Search for the cell housing the specified text and yield its (X, Y) center coordinate. 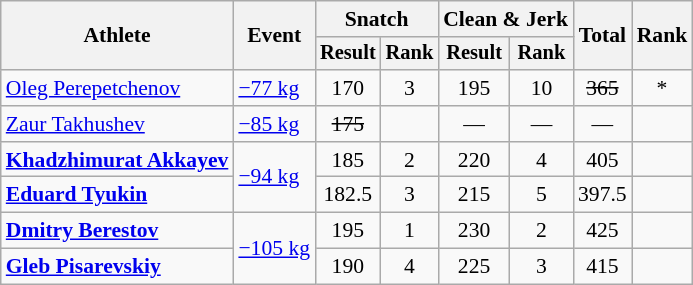
Gleb Pisarevskiy (118, 267)
Eduard Tyukin (118, 195)
1 (410, 231)
230 (474, 231)
Khadzhimurat Akkayev (118, 160)
190 (348, 267)
415 (602, 267)
−105 kg (274, 248)
185 (348, 160)
−94 kg (274, 178)
220 (474, 160)
Snatch (376, 19)
175 (348, 124)
−77 kg (274, 88)
425 (602, 231)
Athlete (118, 36)
Clean & Jerk (506, 19)
−85 kg (274, 124)
397.5 (602, 195)
Event (274, 36)
Oleg Perepetchenov (118, 88)
Dmitry Berestov (118, 231)
Total (602, 36)
170 (348, 88)
365 (602, 88)
182.5 (348, 195)
405 (602, 160)
5 (542, 195)
10 (542, 88)
Zaur Takhushev (118, 124)
* (662, 88)
225 (474, 267)
215 (474, 195)
